For the text-containing cell, return its midpoint in [X, Y] coordinate format. 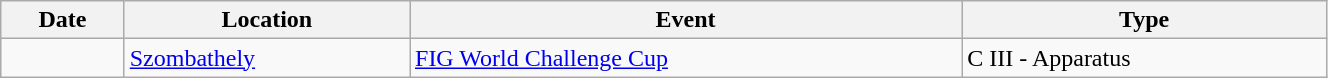
Date [62, 20]
Location [266, 20]
C III - Apparatus [1144, 58]
FIG World Challenge Cup [686, 58]
Event [686, 20]
Type [1144, 20]
Szombathely [266, 58]
